Output the (X, Y) coordinate of the center of the cell containing the given text.  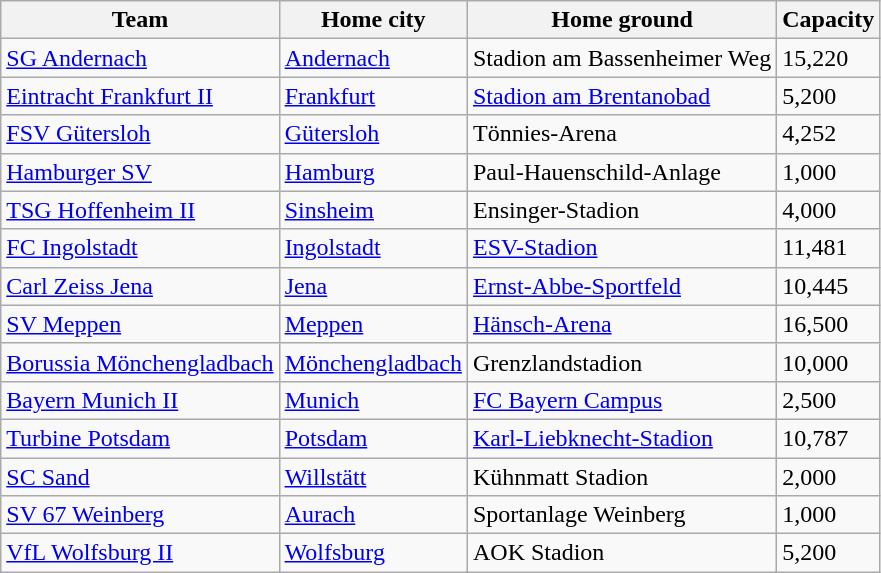
Eintracht Frankfurt II (140, 96)
FSV Gütersloh (140, 134)
Capacity (828, 20)
15,220 (828, 58)
16,500 (828, 324)
Karl-Liebknecht-Stadion (622, 438)
SV 67 Weinberg (140, 515)
Sinsheim (373, 210)
SV Meppen (140, 324)
Aurach (373, 515)
Home ground (622, 20)
SG Andernach (140, 58)
11,481 (828, 248)
Kühnmatt Stadion (622, 477)
Turbine Potsdam (140, 438)
Hamburger SV (140, 172)
Ernst-Abbe-Sportfeld (622, 286)
2,500 (828, 400)
Potsdam (373, 438)
Stadion am Bassenheimer Weg (622, 58)
Andernach (373, 58)
FC Bayern Campus (622, 400)
AOK Stadion (622, 553)
Hamburg (373, 172)
Bayern Munich II (140, 400)
VfL Wolfsburg II (140, 553)
10,000 (828, 362)
2,000 (828, 477)
Team (140, 20)
4,000 (828, 210)
TSG Hoffenheim II (140, 210)
Mönchengladbach (373, 362)
SC Sand (140, 477)
Hänsch-Arena (622, 324)
Munich (373, 400)
Gütersloh (373, 134)
Carl Zeiss Jena (140, 286)
10,787 (828, 438)
Grenzlandstadion (622, 362)
Wolfsburg (373, 553)
Frankfurt (373, 96)
Borussia Mönchengladbach (140, 362)
FC Ingolstadt (140, 248)
Willstätt (373, 477)
Stadion am Brentanobad (622, 96)
Ingolstadt (373, 248)
10,445 (828, 286)
Home city (373, 20)
Paul-Hauenschild-Anlage (622, 172)
Sportanlage Weinberg (622, 515)
Tönnies-Arena (622, 134)
4,252 (828, 134)
Meppen (373, 324)
Jena (373, 286)
Ensinger-Stadion (622, 210)
ESV-Stadion (622, 248)
